From the cell containing the given text, extract its center point as (x, y) coordinate. 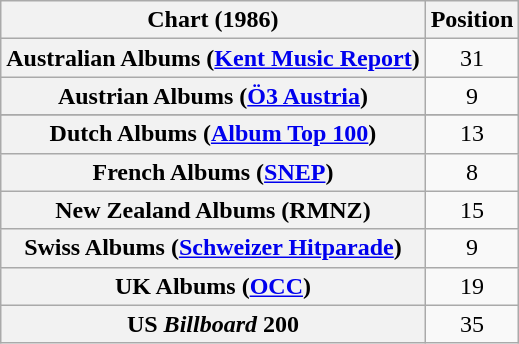
Dutch Albums (Album Top 100) (213, 134)
Austrian Albums (Ö3 Austria) (213, 96)
New Zealand Albums (RMNZ) (213, 210)
UK Albums (OCC) (213, 286)
35 (472, 324)
French Albums (SNEP) (213, 172)
US Billboard 200 (213, 324)
Australian Albums (Kent Music Report) (213, 58)
15 (472, 210)
19 (472, 286)
Swiss Albums (Schweizer Hitparade) (213, 248)
Chart (1986) (213, 20)
Position (472, 20)
31 (472, 58)
13 (472, 134)
8 (472, 172)
